Return [X, Y] of the center of cell containing provided text 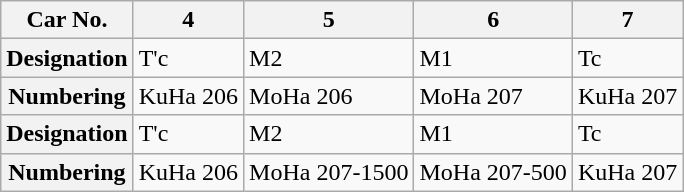
5 [329, 20]
MoHa 207-1500 [329, 172]
4 [188, 20]
MoHa 207 [493, 96]
6 [493, 20]
Car No. [67, 20]
MoHa 207-500 [493, 172]
MoHa 206 [329, 96]
7 [627, 20]
